Locate the cell with the specified text and output its [x, y] center coordinate. 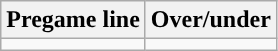
Over/under [210, 20]
Pregame line [74, 20]
